Locate the cell with the specified text and output its (X, Y) center coordinate. 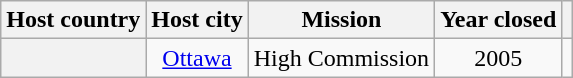
Host country (74, 20)
Host city (197, 20)
Ottawa (197, 58)
High Commission (341, 58)
Mission (341, 20)
2005 (498, 58)
Year closed (498, 20)
